Detect which cell encompasses the target text, then output its [x, y] center coordinate. 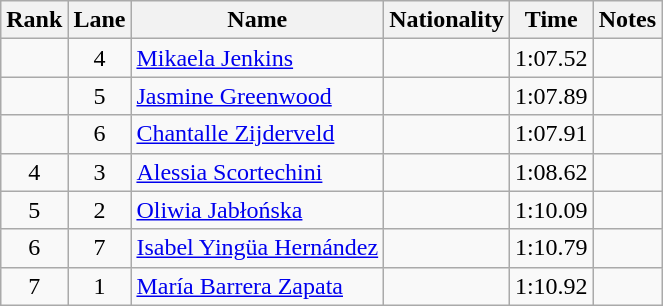
1 [100, 286]
1:10.79 [551, 248]
Mikaela Jenkins [258, 58]
1:07.52 [551, 58]
María Barrera Zapata [258, 286]
Oliwia Jabłońska [258, 210]
Lane [100, 20]
1:10.92 [551, 286]
1:10.09 [551, 210]
Rank [34, 20]
Name [258, 20]
Time [551, 20]
Alessia Scortechini [258, 172]
1:08.62 [551, 172]
Jasmine Greenwood [258, 96]
3 [100, 172]
Isabel Yingüa Hernández [258, 248]
Nationality [447, 20]
Chantalle Zijderveld [258, 134]
1:07.89 [551, 96]
1:07.91 [551, 134]
Notes [627, 20]
2 [100, 210]
